Return (x, y) of the center of cell containing provided text 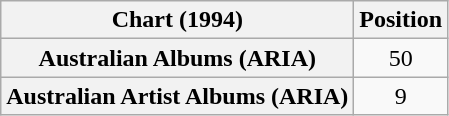
9 (401, 96)
50 (401, 58)
Australian Albums (ARIA) (178, 58)
Chart (1994) (178, 20)
Position (401, 20)
Australian Artist Albums (ARIA) (178, 96)
